Return (x, y) of the center of cell containing provided text 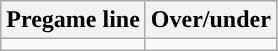
Pregame line (74, 20)
Over/under (210, 20)
